Find where the given text appears and provide that cell's center as (X, Y) coordinate. 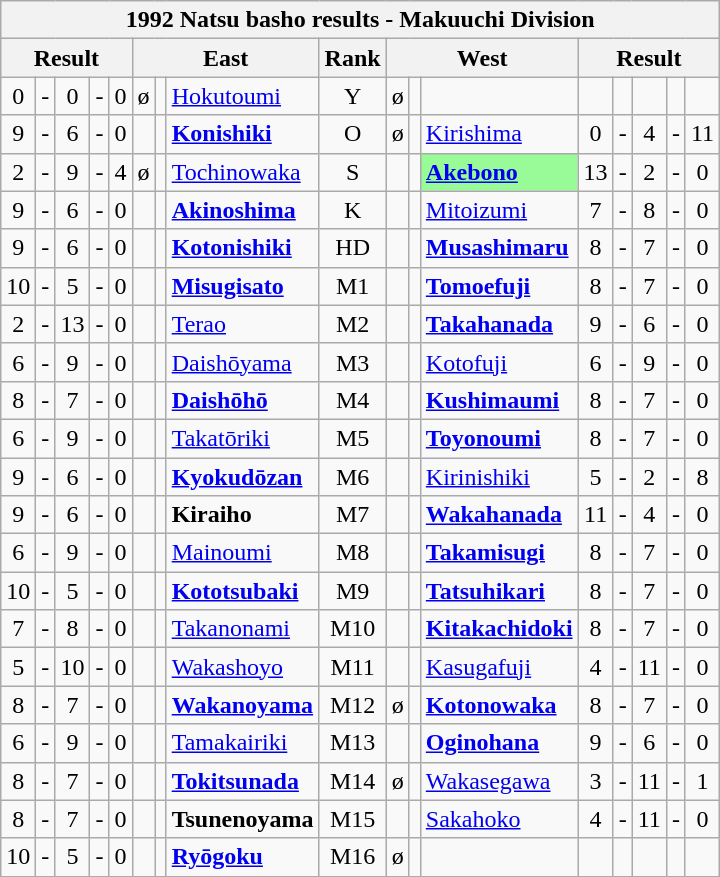
Daishōhō (242, 400)
Terao (242, 324)
Kasugafuji (499, 667)
Kiraiho (242, 515)
Takahanada (499, 324)
M12 (352, 705)
Y (352, 96)
West (482, 58)
K (352, 210)
Kirinishiki (499, 477)
M8 (352, 553)
Takanonami (242, 629)
Kotofuji (499, 362)
Mitoizumi (499, 210)
1 (702, 781)
Tamakairiki (242, 743)
Kitakachidoki (499, 629)
Wakanoyama (242, 705)
Akebono (499, 172)
Tomoefuji (499, 286)
M9 (352, 591)
Ryōgoku (242, 857)
M4 (352, 400)
O (352, 134)
Takatōriki (242, 438)
M5 (352, 438)
M16 (352, 857)
M7 (352, 515)
M14 (352, 781)
Tochinowaka (242, 172)
Kototsubaki (242, 591)
Kushimaumi (499, 400)
Takamisugi (499, 553)
M11 (352, 667)
1992 Natsu basho results - Makuuchi Division (360, 20)
Mainoumi (242, 553)
HD (352, 248)
Tatsuhikari (499, 591)
M2 (352, 324)
Musashimaru (499, 248)
Wakahanada (499, 515)
Sakahoko (499, 819)
Tsunenoyama (242, 819)
Daishōyama (242, 362)
East (226, 58)
Konishiki (242, 134)
Kyokudōzan (242, 477)
Rank (352, 58)
M1 (352, 286)
Oginohana (499, 743)
M10 (352, 629)
3 (596, 781)
Kotonishiki (242, 248)
S (352, 172)
Akinoshima (242, 210)
Tokitsunada (242, 781)
Kotonowaka (499, 705)
Wakasegawa (499, 781)
M13 (352, 743)
M15 (352, 819)
Misugisato (242, 286)
Kirishima (499, 134)
M6 (352, 477)
Wakashoyo (242, 667)
M3 (352, 362)
Hokutoumi (242, 96)
Toyonoumi (499, 438)
